Return (x, y) of the center of cell containing provided text 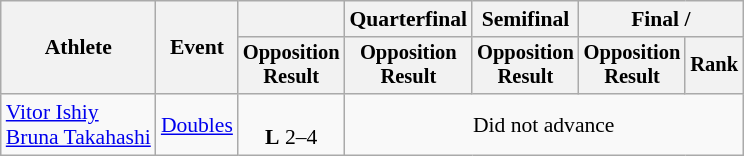
Semifinal (526, 19)
Vitor IshiyBruna Takahashi (78, 124)
Did not advance (544, 124)
Final / (661, 19)
Event (197, 48)
Athlete (78, 48)
L 2–4 (292, 124)
Quarterfinal (409, 19)
Rank (714, 66)
Doubles (197, 124)
